Locate the cell with the specified text and output its [x, y] center coordinate. 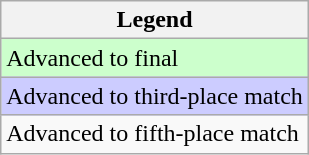
Advanced to final [155, 58]
Advanced to fifth-place match [155, 134]
Legend [155, 20]
Advanced to third-place match [155, 96]
